Output the (x, y) coordinate of the center of the cell containing the given text.  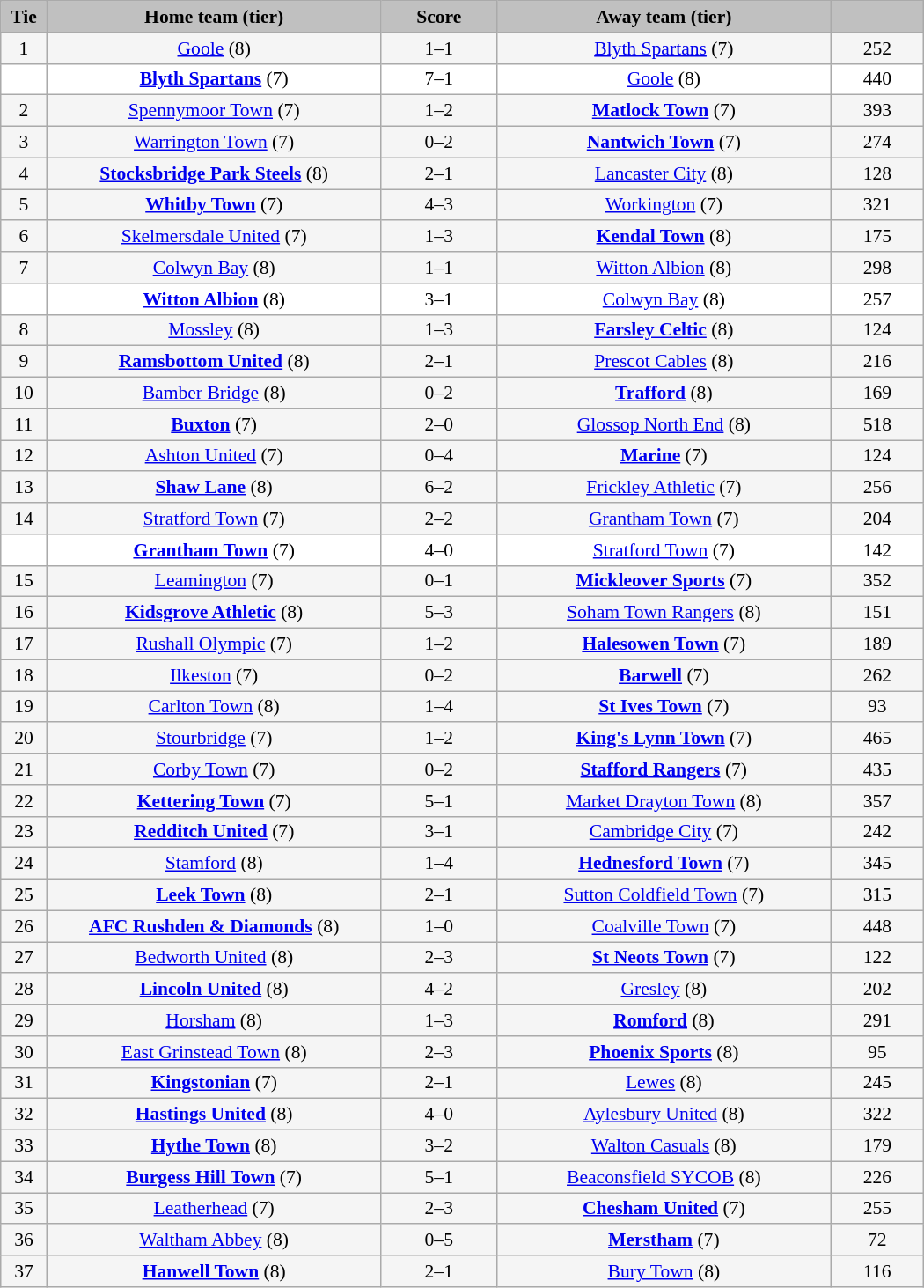
Ashton United (7) (214, 456)
Spennymoor Town (7) (214, 111)
7 (24, 268)
17 (24, 644)
23 (24, 832)
Redditch United (7) (214, 832)
Marine (7) (664, 456)
0–5 (438, 1240)
204 (876, 519)
245 (876, 1083)
Trafford (8) (664, 394)
202 (876, 990)
Beaconsfield SYCOB (8) (664, 1177)
2–0 (438, 424)
Prescot Cables (8) (664, 362)
Burgess Hill Town (7) (214, 1177)
Coalville Town (7) (664, 926)
Merstham (7) (664, 1240)
Waltham Abbey (8) (214, 1240)
13 (24, 488)
22 (24, 801)
Frickley Athletic (7) (664, 488)
Horsham (8) (214, 1020)
Romford (8) (664, 1020)
Bury Town (8) (664, 1271)
255 (876, 1209)
93 (876, 707)
25 (24, 895)
Stamford (8) (214, 864)
0–4 (438, 456)
King's Lynn Town (7) (664, 739)
Rushall Olympic (7) (214, 644)
35 (24, 1209)
Leamington (7) (214, 581)
4–2 (438, 990)
435 (876, 769)
4 (24, 173)
Skelmersdale United (7) (214, 237)
8 (24, 330)
226 (876, 1177)
29 (24, 1020)
Sutton Coldfield Town (7) (664, 895)
72 (876, 1240)
Barwell (7) (664, 675)
10 (24, 394)
Hanwell Town (8) (214, 1271)
142 (876, 550)
Chesham United (7) (664, 1209)
Lewes (8) (664, 1083)
36 (24, 1240)
Farsley Celtic (8) (664, 330)
5–3 (438, 613)
Kidsgrove Athletic (8) (214, 613)
252 (876, 48)
3 (24, 143)
274 (876, 143)
27 (24, 958)
Halesowen Town (7) (664, 644)
Score (438, 17)
357 (876, 801)
Home team (tier) (214, 17)
322 (876, 1115)
Away team (tier) (664, 17)
21 (24, 769)
St Ives Town (7) (664, 707)
Workington (7) (664, 205)
Carlton Town (8) (214, 707)
Whitby Town (7) (214, 205)
Mickleover Sports (7) (664, 581)
175 (876, 237)
24 (24, 864)
Phoenix Sports (8) (664, 1052)
20 (24, 739)
151 (876, 613)
116 (876, 1271)
Nantwich Town (7) (664, 143)
Gresley (8) (664, 990)
Buxton (7) (214, 424)
28 (24, 990)
37 (24, 1271)
18 (24, 675)
34 (24, 1177)
Kettering Town (7) (214, 801)
128 (876, 173)
179 (876, 1146)
352 (876, 581)
30 (24, 1052)
0–1 (438, 581)
Hythe Town (8) (214, 1146)
Stocksbridge Park Steels (8) (214, 173)
2 (24, 111)
Hednesford Town (7) (664, 864)
32 (24, 1115)
Leek Town (8) (214, 895)
3–2 (438, 1146)
216 (876, 362)
291 (876, 1020)
East Grinstead Town (8) (214, 1052)
Warrington Town (7) (214, 143)
465 (876, 739)
9 (24, 362)
16 (24, 613)
1–0 (438, 926)
440 (876, 79)
345 (876, 864)
4–3 (438, 205)
Stafford Rangers (7) (664, 769)
Aylesbury United (8) (664, 1115)
Cambridge City (7) (664, 832)
12 (24, 456)
257 (876, 299)
14 (24, 519)
Stourbridge (7) (214, 739)
298 (876, 268)
Glossop North End (8) (664, 424)
262 (876, 675)
Kingstonian (7) (214, 1083)
1 (24, 48)
Hastings United (8) (214, 1115)
315 (876, 895)
AFC Rushden & Diamonds (8) (214, 926)
Walton Casuals (8) (664, 1146)
Mossley (8) (214, 330)
321 (876, 205)
31 (24, 1083)
Lancaster City (8) (664, 173)
Market Drayton Town (8) (664, 801)
33 (24, 1146)
256 (876, 488)
26 (24, 926)
95 (876, 1052)
242 (876, 832)
518 (876, 424)
Ramsbottom United (8) (214, 362)
393 (876, 111)
Lincoln United (8) (214, 990)
Leatherhead (7) (214, 1209)
11 (24, 424)
448 (876, 926)
Kendal Town (8) (664, 237)
Shaw Lane (8) (214, 488)
2–2 (438, 519)
Bedworth United (8) (214, 958)
Bamber Bridge (8) (214, 394)
6–2 (438, 488)
Tie (24, 17)
5 (24, 205)
Soham Town Rangers (8) (664, 613)
122 (876, 958)
Matlock Town (7) (664, 111)
169 (876, 394)
7–1 (438, 79)
19 (24, 707)
6 (24, 237)
Corby Town (7) (214, 769)
St Neots Town (7) (664, 958)
15 (24, 581)
Ilkeston (7) (214, 675)
189 (876, 644)
